Determine the [x, y] coordinate at the center of the cell enclosing the given text.  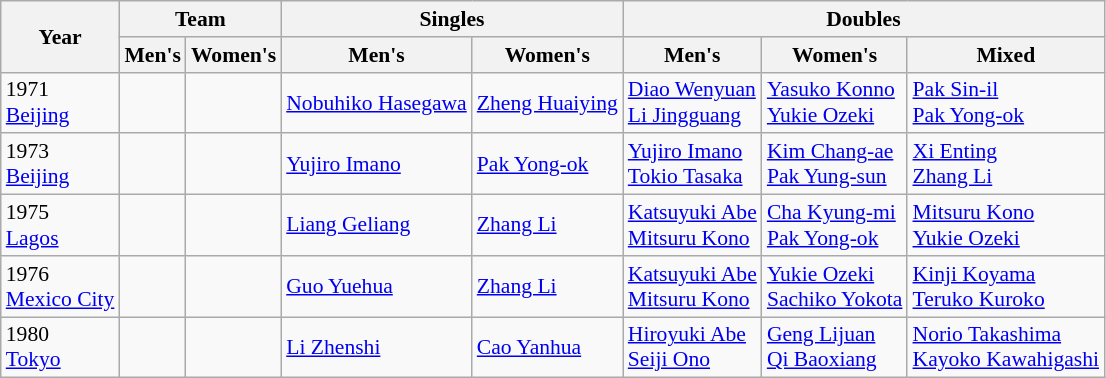
Yujiro Imano Tokio Tasaka [692, 164]
Diao Wenyuan Li Jingguang [692, 102]
Li Zhenshi [376, 348]
Liang Geliang [376, 226]
Yujiro Imano [376, 164]
1980Tokyo [60, 348]
Norio Takashima Kayoko Kawahigashi [1006, 348]
Mitsuru Kono Yukie Ozeki [1006, 226]
Team [200, 19]
Geng Lijuan Qi Baoxiang [835, 348]
Mixed [1006, 55]
1971Beijing [60, 102]
Kinji Koyama Teruko Kuroko [1006, 286]
Zheng Huaiying [548, 102]
Nobuhiko Hasegawa [376, 102]
1973Beijing [60, 164]
Guo Yuehua [376, 286]
Yasuko Konno Yukie Ozeki [835, 102]
Cao Yanhua [548, 348]
Pak Yong-ok [548, 164]
Doubles [864, 19]
Cha Kyung-mi Pak Yong-ok [835, 226]
Kim Chang-ae Pak Yung-sun [835, 164]
Year [60, 36]
Singles [452, 19]
Pak Sin-il Pak Yong-ok [1006, 102]
1976Mexico City [60, 286]
1975Lagos [60, 226]
Xi Enting Zhang Li [1006, 164]
Hiroyuki Abe Seiji Ono [692, 348]
Yukie Ozeki Sachiko Yokota [835, 286]
